Find where the given text appears and provide that cell's center as [x, y] coordinate. 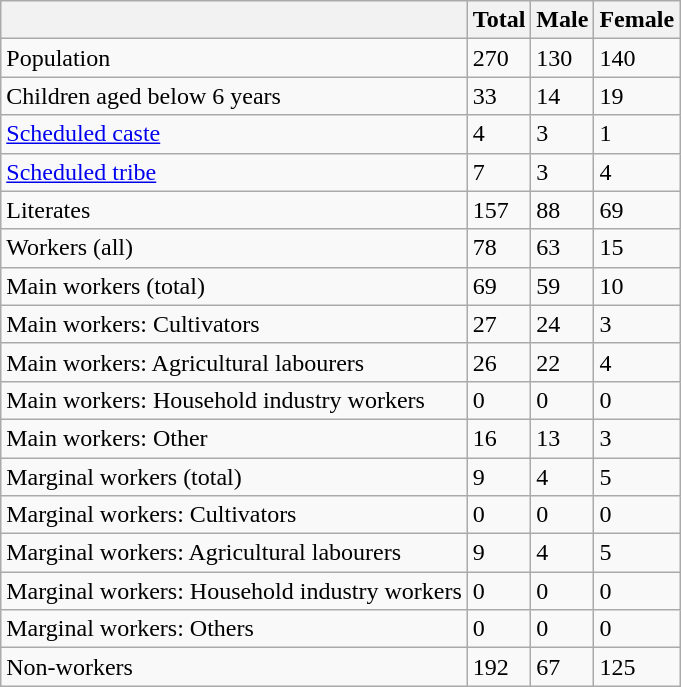
26 [499, 362]
63 [562, 248]
10 [637, 286]
125 [637, 667]
Marginal workers: Cultivators [234, 515]
Population [234, 58]
192 [499, 667]
Total [499, 20]
78 [499, 248]
7 [499, 172]
Marginal workers (total) [234, 477]
Marginal workers: Household industry workers [234, 591]
Non-workers [234, 667]
14 [562, 96]
33 [499, 96]
Literates [234, 210]
24 [562, 324]
Marginal workers: Agricultural labourers [234, 553]
Main workers: Agricultural labourers [234, 362]
59 [562, 286]
16 [499, 438]
130 [562, 58]
27 [499, 324]
Main workers (total) [234, 286]
Children aged below 6 years [234, 96]
Scheduled caste [234, 134]
Female [637, 20]
15 [637, 248]
Scheduled tribe [234, 172]
88 [562, 210]
270 [499, 58]
140 [637, 58]
Main workers: Household industry workers [234, 400]
67 [562, 667]
19 [637, 96]
22 [562, 362]
Workers (all) [234, 248]
13 [562, 438]
Main workers: Cultivators [234, 324]
Marginal workers: Others [234, 629]
1 [637, 134]
157 [499, 210]
Male [562, 20]
Main workers: Other [234, 438]
